Determine the (X, Y) coordinate at the center of the cell enclosing the given text.  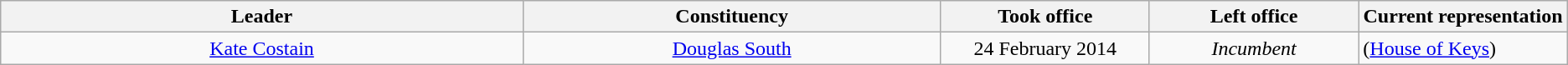
Current representation (1462, 17)
Kate Costain (262, 48)
Incumbent (1253, 48)
24 February 2014 (1045, 48)
Left office (1253, 17)
Constituency (732, 17)
Took office (1045, 17)
(House of Keys) (1462, 48)
Leader (262, 17)
Douglas South (732, 48)
